Output the (x, y) coordinate of the center of the cell containing the given text.  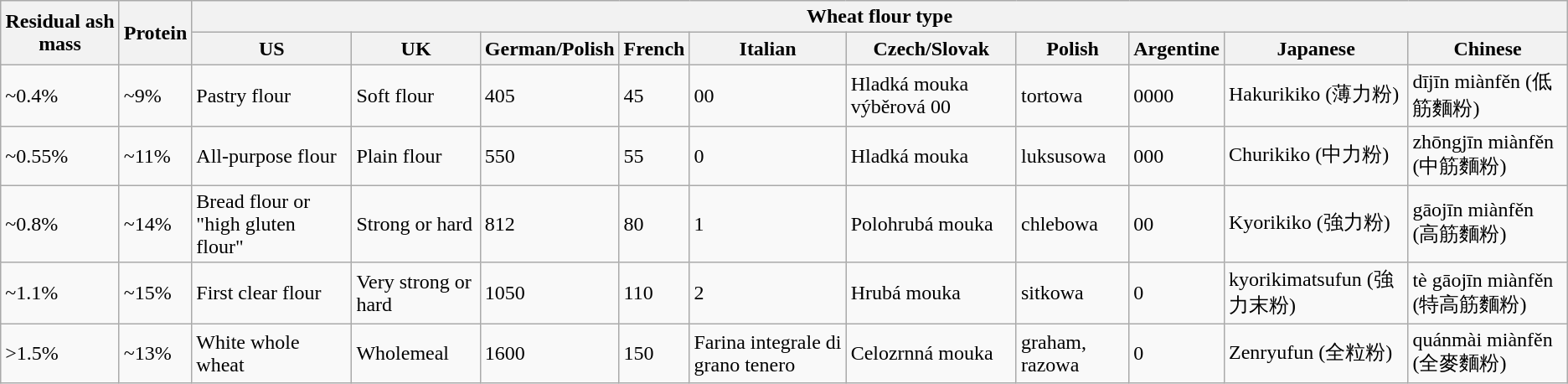
quánmài miànfěn (全麥麵粉) (1488, 354)
chlebowa (1072, 223)
dījīn miànfěn (低筋麵粉) (1488, 96)
Polish (1072, 49)
~13% (156, 354)
Churikiko (中力粉) (1315, 156)
Kyorikiko (強力粉) (1315, 223)
55 (654, 156)
2 (767, 293)
Argentine (1177, 49)
110 (654, 293)
~11% (156, 156)
150 (654, 354)
US (271, 49)
gāojīn miànfěn (高筋麵粉) (1488, 223)
kyorikimatsufun (強力末粉) (1315, 293)
~0.8% (60, 223)
Wholemeal (415, 354)
~0.4% (60, 96)
Hladká mouka výběrová 00 (931, 96)
All-purpose flour (271, 156)
Protein (156, 33)
zhōngjīn miànfěn (中筋麵粉) (1488, 156)
Japanese (1315, 49)
1600 (549, 354)
First clear flour (271, 293)
1 (767, 223)
~15% (156, 293)
UK (415, 49)
Pastry flour (271, 96)
tortowa (1072, 96)
graham, razowa (1072, 354)
Czech/Slovak (931, 49)
Very strong or hard (415, 293)
Residual ash mass (60, 33)
45 (654, 96)
550 (549, 156)
Hrubá mouka (931, 293)
Strong or hard (415, 223)
Soft flour (415, 96)
405 (549, 96)
Plain flour (415, 156)
Celozrnná mouka (931, 354)
Hakurikiko (薄力粉) (1315, 96)
~14% (156, 223)
Zenryufun (全粒粉) (1315, 354)
812 (549, 223)
~0.55% (60, 156)
Polohrubá mouka (931, 223)
luksusowa (1072, 156)
Wheat flour type (879, 17)
French (654, 49)
White whole wheat (271, 354)
Chinese (1488, 49)
Hladká mouka (931, 156)
tè gāojīn miànfěn (特高筋麵粉) (1488, 293)
sitkowa (1072, 293)
0000 (1177, 96)
~1.1% (60, 293)
German/Polish (549, 49)
Italian (767, 49)
~9% (156, 96)
80 (654, 223)
000 (1177, 156)
1050 (549, 293)
>1.5% (60, 354)
Bread flour or "high gluten flour" (271, 223)
Farina integrale di grano tenero (767, 354)
